Identify which cell holds the provided text, then report its (X, Y) central coordinate. 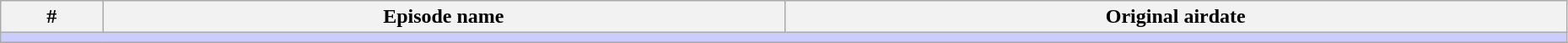
Original airdate (1176, 17)
Episode name (444, 17)
# (52, 17)
